Find where the given text appears and provide that cell's center as (x, y) coordinate. 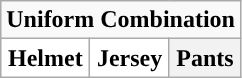
Uniform Combination (121, 20)
Jersey (130, 58)
Pants (204, 58)
Helmet (46, 58)
